Identify which cell holds the provided text, then report its (x, y) central coordinate. 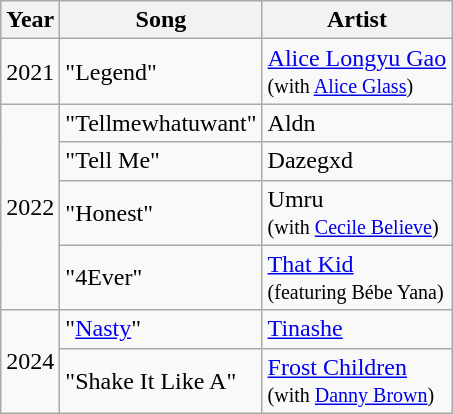
"Shake It Like A" (161, 380)
That Kid(featuring Bébe Yana) (357, 278)
Umru(with Cecile Believe) (357, 212)
"Legend" (161, 72)
"Honest" (161, 212)
Alice Longyu Gao(with Alice Glass) (357, 72)
"Nasty" (161, 329)
Year (30, 20)
Aldn (357, 123)
Dazegxd (357, 161)
"Tell Me" (161, 161)
"Tellmewhatuwant" (161, 123)
Song (161, 20)
Frost Children(with Danny Brown) (357, 380)
2022 (30, 207)
"4Ever" (161, 278)
2021 (30, 72)
2024 (30, 362)
Artist (357, 20)
Tinashe (357, 329)
